For the text-containing cell, return its midpoint in (X, Y) coordinate format. 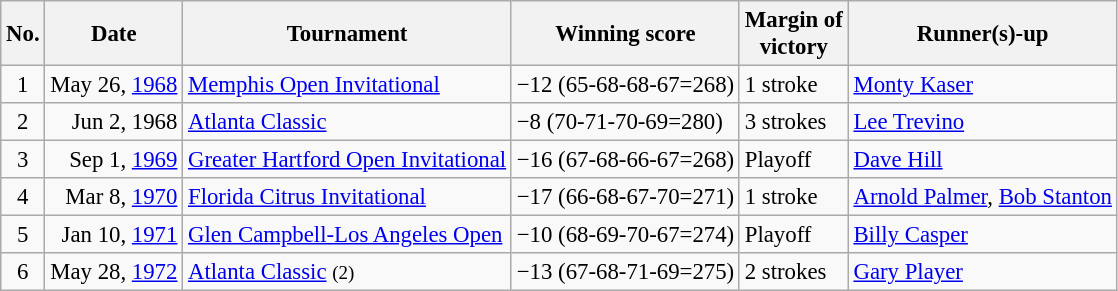
Lee Trevino (982, 122)
−12 (65-68-68-67=268) (625, 85)
4 (23, 197)
Florida Citrus Invitational (348, 197)
−17 (66-68-67-70=271) (625, 197)
Tournament (348, 34)
May 26, 1968 (114, 85)
Atlanta Classic (348, 122)
−10 (68-69-70-67=274) (625, 235)
Margin ofvictory (794, 34)
Sep 1, 1969 (114, 160)
Mar 8, 1970 (114, 197)
3 (23, 160)
Dave Hill (982, 160)
Arnold Palmer, Bob Stanton (982, 197)
Runner(s)-up (982, 34)
−16 (67-68-66-67=268) (625, 160)
Memphis Open Invitational (348, 85)
No. (23, 34)
1 (23, 85)
Greater Hartford Open Invitational (348, 160)
3 strokes (794, 122)
2 (23, 122)
5 (23, 235)
Monty Kaser (982, 85)
Glen Campbell-Los Angeles Open (348, 235)
Date (114, 34)
Winning score (625, 34)
−8 (70-71-70-69=280) (625, 122)
Jan 10, 1971 (114, 235)
Jun 2, 1968 (114, 122)
Billy Casper (982, 235)
